Detect which cell encompasses the target text, then output its [X, Y] center coordinate. 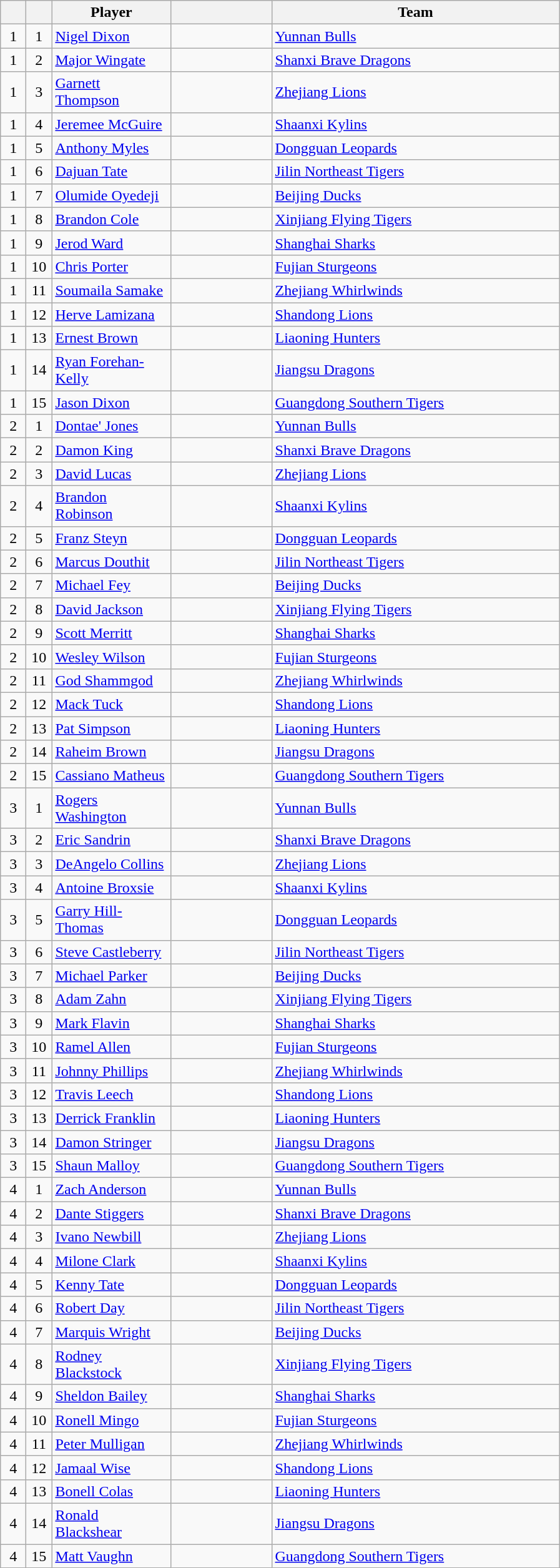
Ernest Brown [111, 338]
DeAngelo Collins [111, 864]
Anthony Myles [111, 148]
Jeremee McGuire [111, 124]
Raheim Brown [111, 752]
Mack Tuck [111, 704]
Mark Flavin [111, 1023]
Damon King [111, 450]
Ronald Blackshear [111, 1523]
Soumaila Samake [111, 290]
Rogers Washington [111, 808]
Marcus Douthit [111, 562]
Major Wingate [111, 60]
Shaun Malloy [111, 1166]
Jason Dixon [111, 403]
Jamaal Wise [111, 1468]
Adam Zahn [111, 999]
Brandon Cole [111, 219]
God Shammgod [111, 680]
Garry Hill-Thomas [111, 920]
Matt Vaughn [111, 1556]
Derrick Franklin [111, 1118]
Rodney Blackstock [111, 1365]
Jerod Ward [111, 243]
Herve Lamizana [111, 314]
Peter Mulligan [111, 1444]
Bonell Colas [111, 1491]
Michael Fey [111, 586]
Wesley Wilson [111, 657]
Garnett Thompson [111, 92]
Brandon Robinson [111, 506]
Johnny Phillips [111, 1071]
Robert Day [111, 1308]
Dajuan Tate [111, 172]
Michael Parker [111, 976]
Sheldon Bailey [111, 1396]
Team [416, 12]
Antoine Broxsie [111, 888]
Dante Stiggers [111, 1213]
Dontae' Jones [111, 426]
David Lucas [111, 474]
Chris Porter [111, 267]
David Jackson [111, 609]
Franz Steyn [111, 538]
Ronell Mingo [111, 1420]
Player [111, 12]
Travis Leech [111, 1094]
Ramel Allen [111, 1047]
Olumide Oyedeji [111, 195]
Cassiano Matheus [111, 776]
Zach Anderson [111, 1190]
Marquis Wright [111, 1332]
Milone Clark [111, 1261]
Kenny Tate [111, 1285]
Scott Merritt [111, 633]
Pat Simpson [111, 728]
Ryan Forehan-Kelly [111, 371]
Eric Sandrin [111, 840]
Ivano Newbill [111, 1237]
Damon Stringer [111, 1142]
Steve Castleberry [111, 952]
Nigel Dixon [111, 36]
